Find where the given text appears and provide that cell's center as (X, Y) coordinate. 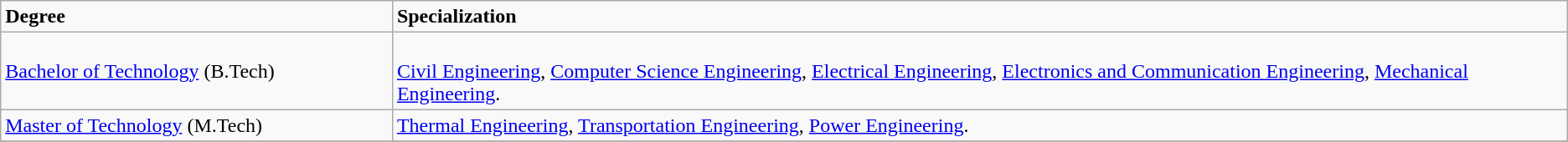
Master of Technology (M.Tech) (197, 125)
Bachelor of Technology (B.Tech) (197, 71)
Specialization (980, 17)
Civil Engineering, Computer Science Engineering, Electrical Engineering, Electronics and Communication Engineering, Mechanical Engineering. (980, 71)
Thermal Engineering, Transportation Engineering, Power Engineering. (980, 125)
Degree (197, 17)
